Extract the [x, y] coordinate from the center of the cell holding the provided text.  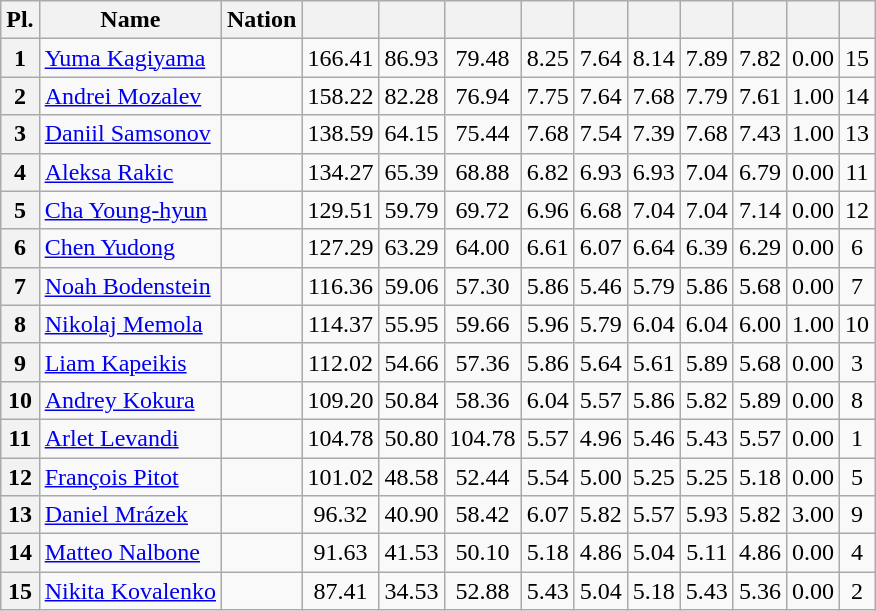
Noah Bodenstein [130, 286]
5.36 [760, 591]
5.93 [706, 515]
5.96 [548, 324]
Pl. [20, 20]
7.79 [706, 96]
59.66 [482, 324]
4.96 [600, 438]
6.96 [548, 210]
86.93 [412, 58]
7.43 [760, 134]
7.39 [654, 134]
8.14 [654, 58]
6.79 [760, 172]
34.53 [412, 591]
59.06 [412, 286]
57.36 [482, 362]
75.44 [482, 134]
6.82 [548, 172]
59.79 [412, 210]
Matteo Nalbone [130, 553]
7.82 [760, 58]
48.58 [412, 477]
Nikolaj Memola [130, 324]
79.48 [482, 58]
64.00 [482, 248]
Andrey Kokura [130, 400]
7.61 [760, 96]
Arlet Levandi [130, 438]
6.00 [760, 324]
Aleksa Rakic [130, 172]
6.29 [760, 248]
114.37 [340, 324]
6.64 [654, 248]
87.41 [340, 591]
166.41 [340, 58]
96.32 [340, 515]
57.30 [482, 286]
40.90 [412, 515]
6.68 [600, 210]
76.94 [482, 96]
5.00 [600, 477]
7.14 [760, 210]
50.84 [412, 400]
64.15 [412, 134]
41.53 [412, 553]
Cha Young-hyun [130, 210]
7.54 [600, 134]
101.02 [340, 477]
134.27 [340, 172]
52.44 [482, 477]
129.51 [340, 210]
6.39 [706, 248]
Andrei Mozalev [130, 96]
7.75 [548, 96]
55.95 [412, 324]
58.36 [482, 400]
Nikita Kovalenko [130, 591]
Nation [262, 20]
116.36 [340, 286]
54.66 [412, 362]
Daniel Mrázek [130, 515]
François Pitot [130, 477]
127.29 [340, 248]
5.64 [600, 362]
112.02 [340, 362]
82.28 [412, 96]
5.11 [706, 553]
6.61 [548, 248]
5.54 [548, 477]
50.80 [412, 438]
68.88 [482, 172]
109.20 [340, 400]
3.00 [812, 515]
Name [130, 20]
50.10 [482, 553]
Liam Kapeikis [130, 362]
63.29 [412, 248]
65.39 [412, 172]
Daniil Samsonov [130, 134]
58.42 [482, 515]
Chen Yudong [130, 248]
91.63 [340, 553]
Yuma Kagiyama [130, 58]
8.25 [548, 58]
158.22 [340, 96]
138.59 [340, 134]
7.89 [706, 58]
5.61 [654, 362]
69.72 [482, 210]
52.88 [482, 591]
